Search for the cell housing the specified text and yield its [X, Y] center coordinate. 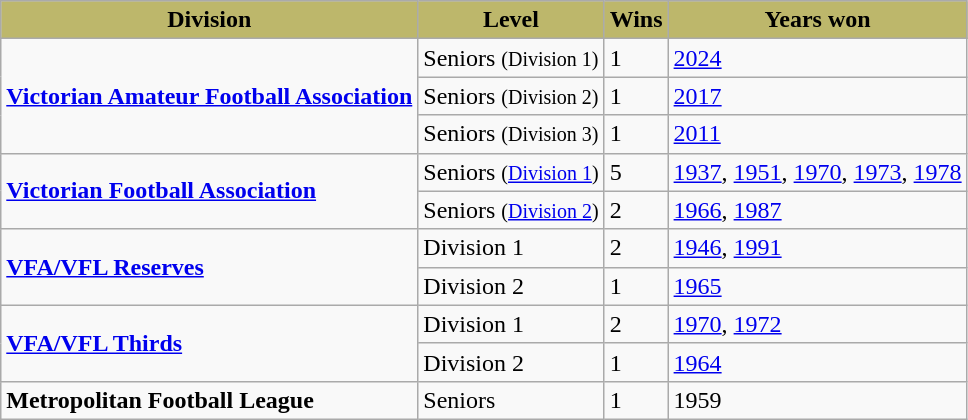
1970, 1972 [818, 324]
VFA/VFL Reserves [210, 267]
Metropolitan Football League [210, 400]
2024 [818, 58]
Wins [636, 20]
Seniors (Division 3) [511, 134]
2011 [818, 134]
1966, 1987 [818, 210]
1959 [818, 400]
Victorian Football Association [210, 191]
1965 [818, 286]
Years won [818, 20]
2017 [818, 96]
1946, 1991 [818, 248]
VFA/VFL Thirds [210, 343]
Seniors [511, 400]
Level [511, 20]
Victorian Amateur Football Association [210, 96]
1964 [818, 362]
Division [210, 20]
5 [636, 172]
1937, 1951, 1970, 1973, 1978 [818, 172]
